Locate the cell with the specified text and output its (x, y) center coordinate. 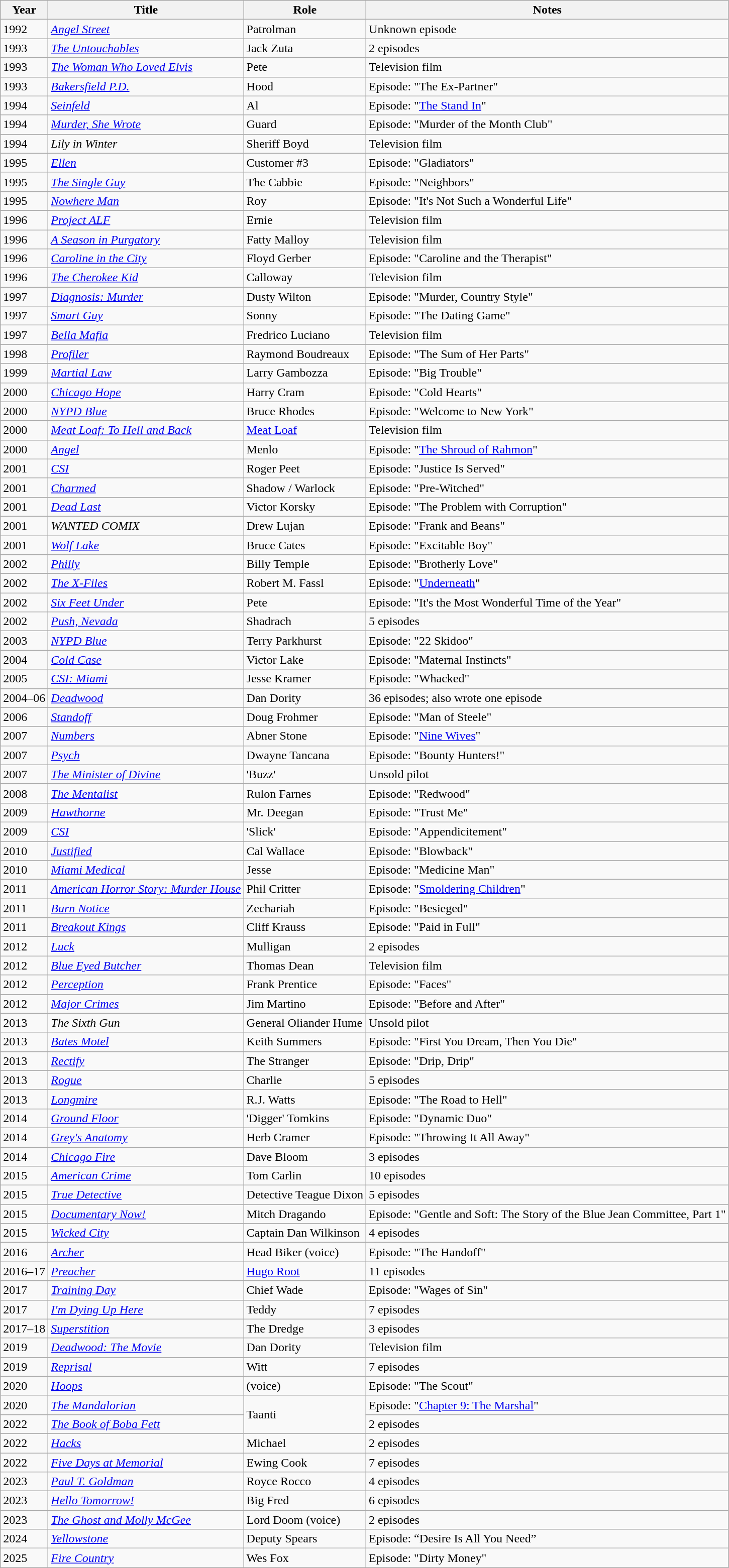
American Crime (146, 1176)
Psych (146, 755)
Episode: "Welcome to New York" (548, 411)
Episode: "Whacked" (548, 679)
Bakersfield P.D. (146, 86)
Mulligan (305, 946)
Meat Loaf: To Hell and Back (146, 430)
Dusty Wilton (305, 297)
Big Fred (305, 1501)
Episode: "The Dating Game" (548, 316)
Ground Floor (146, 1118)
Al (305, 105)
Angel Street (146, 29)
Wes Fox (305, 1558)
Shadow / Warlock (305, 488)
Keith Summers (305, 1042)
Chicago Hope (146, 392)
Bruce Rhodes (305, 411)
Five Days at Memorial (146, 1463)
Dwayne Tancana (305, 755)
Hugo Root (305, 1271)
2017–18 (24, 1329)
Episode: "22 Skidoo" (548, 641)
Ewing Cook (305, 1463)
Martial Law (146, 373)
Episode: "Frank and Beans" (548, 526)
Michael (305, 1443)
Paul T. Goldman (146, 1482)
I'm Dying Up Here (146, 1309)
Episode: "Wages of Sin" (548, 1290)
2016 (24, 1252)
Perception (146, 985)
Episode: "Neighbors" (548, 182)
Chief Wade (305, 1290)
Cold Case (146, 660)
2016–17 (24, 1271)
Royce Rocco (305, 1482)
Fatty Malloy (305, 239)
Seinfeld (146, 105)
Smart Guy (146, 316)
Episode: "Justice Is Served" (548, 468)
Episode: "The Handoff" (548, 1252)
Victor Lake (305, 660)
2003 (24, 641)
Episode: "Cold Hearts" (548, 392)
Hawthorne (146, 812)
Profiler (146, 354)
Notes (548, 10)
Title (146, 10)
'Buzz' (305, 774)
Episode: "Pre-Witched" (548, 488)
Episode: "Excitable Boy" (548, 545)
R.J. Watts (305, 1099)
Major Crimes (146, 1004)
Episode: "Drip, Drip" (548, 1061)
The Single Guy (146, 182)
6 episodes (548, 1501)
Tom Carlin (305, 1176)
Head Biker (voice) (305, 1252)
Jack Zuta (305, 48)
1992 (24, 29)
Jim Martino (305, 1004)
Episode: "Medicine Man" (548, 870)
Episode: "Dirty Money" (548, 1558)
2006 (24, 717)
Standoff (146, 717)
A Season in Purgatory (146, 239)
Deadwood: The Movie (146, 1348)
Caroline in the City (146, 259)
1998 (24, 354)
2004–06 (24, 698)
Episode: "Besieged" (548, 908)
Unknown episode (548, 29)
Mr. Deegan (305, 812)
Superstition (146, 1329)
Fire Country (146, 1558)
Episode: "Big Trouble" (548, 373)
Nowhere Man (146, 201)
Episode: "Bounty Hunters!" (548, 755)
Witt (305, 1367)
Harry Cram (305, 392)
Numbers (146, 736)
Phil Critter (305, 889)
Justified (146, 851)
Blue Eyed Butcher (146, 966)
CSI: Miami (146, 679)
Episode: "Blowback" (548, 851)
Meat Loaf (305, 430)
Episode: "Faces" (548, 985)
Sonny (305, 316)
Longmire (146, 1099)
Project ALF (146, 220)
Menlo (305, 449)
'Digger' Tomkins (305, 1118)
Documentary Now! (146, 1214)
Episode: "The Shroud of Rahmon" (548, 449)
Episode: "Underneath" (548, 583)
Luck (146, 946)
The Untouchables (146, 48)
(voice) (305, 1386)
Drew Lujan (305, 526)
True Detective (146, 1195)
Yellowstone (146, 1539)
Jesse (305, 870)
Ellen (146, 163)
Episode: "The Ex-Partner" (548, 86)
Episode: "Nine Wives" (548, 736)
Episode: "The Road to Hell" (548, 1099)
Grey's Anatomy (146, 1137)
The Stranger (305, 1061)
Hood (305, 86)
Taanti (305, 1414)
11 episodes (548, 1271)
Customer #3 (305, 163)
Role (305, 10)
The Cabbie (305, 182)
Abner Stone (305, 736)
The Mentalist (146, 793)
Charlie (305, 1080)
The Sixth Gun (146, 1023)
Mitch Dragando (305, 1214)
Archer (146, 1252)
Episode: "Before and After" (548, 1004)
Training Day (146, 1290)
Wicked City (146, 1233)
Roy (305, 201)
Murder, She Wrote (146, 125)
Doug Frohmer (305, 717)
Hello Tomorrow! (146, 1501)
Episode: "It's Not Such a Wonderful Life" (548, 201)
Push, Nevada (146, 622)
2024 (24, 1539)
Episode: "Man of Steele" (548, 717)
Episode: "The Scout" (548, 1386)
Zechariah (305, 908)
Hoops (146, 1386)
Episode: "Chapter 9: The Marshal" (548, 1405)
Angel (146, 449)
American Horror Story: Murder House (146, 889)
Preacher (146, 1271)
Shadrach (305, 622)
Guard (305, 125)
Episode: "Brotherly Love" (548, 564)
Deputy Spears (305, 1539)
Bruce Cates (305, 545)
Teddy (305, 1309)
The Dredge (305, 1329)
Bella Mafia (146, 335)
Reprisal (146, 1367)
Episode: "Maternal Instincts" (548, 660)
Dead Last (146, 507)
Breakout Kings (146, 927)
Jesse Kramer (305, 679)
Episode: "The Sum of Her Parts" (548, 354)
Cal Wallace (305, 851)
Cliff Krauss (305, 927)
Herb Cramer (305, 1137)
Frank Prentice (305, 985)
Year (24, 10)
Episode: "The Stand In" (548, 105)
Chicago Fire (146, 1156)
Wolf Lake (146, 545)
Deadwood (146, 698)
Episode: "Smoldering Children" (548, 889)
Victor Korsky (305, 507)
The X-Files (146, 583)
Lord Doom (voice) (305, 1520)
Rectify (146, 1061)
Floyd Gerber (305, 259)
Billy Temple (305, 564)
The Mandalorian (146, 1405)
'Slick' (305, 831)
Episode: "The Problem with Corruption" (548, 507)
Episode: “Desire Is All You Need” (548, 1539)
1999 (24, 373)
Raymond Boudreaux (305, 354)
Lily in Winter (146, 144)
Patrolman (305, 29)
Hacks (146, 1443)
Diagnosis: Murder (146, 297)
WANTED COMIX (146, 526)
Six Feet Under (146, 602)
The Cherokee Kid (146, 278)
Episode: "Paid in Full" (548, 927)
36 episodes; also wrote one episode (548, 698)
Rulon Farnes (305, 793)
Robert M. Fassl (305, 583)
Dave Bloom (305, 1156)
Ernie (305, 220)
General Oliander Hume (305, 1023)
Episode: "Appendicitement" (548, 831)
10 episodes (548, 1176)
2025 (24, 1558)
Terry Parkhurst (305, 641)
Bates Motel (146, 1042)
The Woman Who Loved Elvis (146, 67)
Fredrico Luciano (305, 335)
Episode: "It's the Most Wonderful Time of the Year" (548, 602)
2005 (24, 679)
Thomas Dean (305, 966)
Episode: "Throwing It All Away" (548, 1137)
Miami Medical (146, 870)
Charmed (146, 488)
Captain Dan Wilkinson (305, 1233)
Episode: "Murder of the Month Club" (548, 125)
Episode: "Murder, Country Style" (548, 297)
Rogue (146, 1080)
2004 (24, 660)
The Minister of Divine (146, 774)
2008 (24, 793)
The Book of Boba Fett (146, 1424)
Calloway (305, 278)
Burn Notice (146, 908)
Sheriff Boyd (305, 144)
Larry Gambozza (305, 373)
Episode: "Trust Me" (548, 812)
Episode: "Gladiators" (548, 163)
The Ghost and Molly McGee (146, 1520)
Episode: "First You Dream, Then You Die" (548, 1042)
Episode: "Redwood" (548, 793)
Roger Peet (305, 468)
Episode: "Caroline and the Therapist" (548, 259)
Episode: "Dynamic Duo" (548, 1118)
Detective Teague Dixon (305, 1195)
Philly (146, 564)
Episode: "Gentle and Soft: The Story of the Blue Jean Committee, Part 1" (548, 1214)
